Search for the cell housing the specified text and yield its [X, Y] center coordinate. 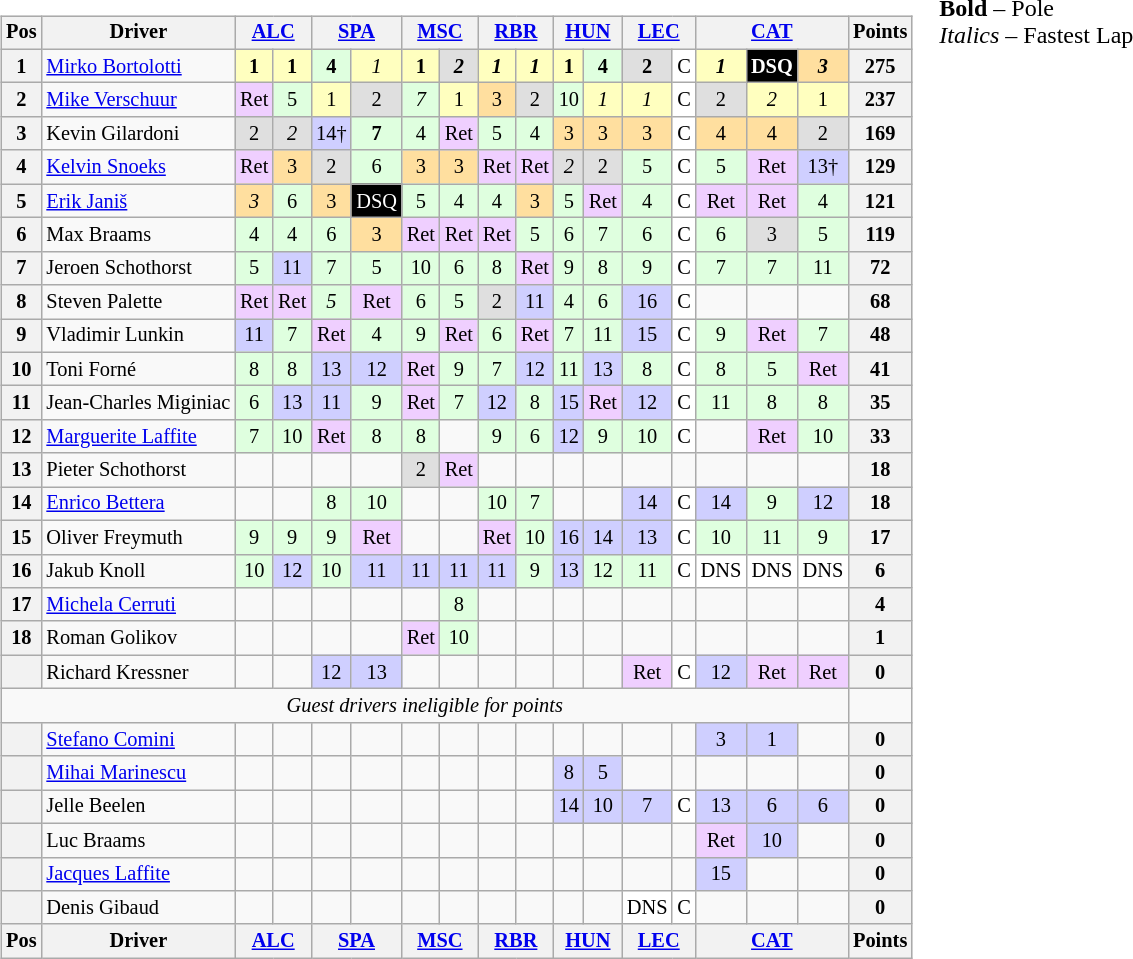
Marguerite Laffite [138, 437]
35 [880, 403]
169 [880, 134]
Kelvin Snoeks [138, 167]
Roman Golikov [138, 638]
237 [880, 100]
Mike Verschuur [138, 100]
Michela Cerruti [138, 605]
33 [880, 437]
14† [331, 134]
72 [880, 268]
Max Braams [138, 235]
Jeroen Schothorst [138, 268]
Mihai Marinescu [138, 773]
129 [880, 167]
Jelle Beelen [138, 807]
121 [880, 201]
Steven Palette [138, 302]
Kevin Gilardoni [138, 134]
Luc Braams [138, 840]
275 [880, 66]
Oliver Freymuth [138, 537]
Richard Kressner [138, 672]
41 [880, 369]
Jacques Laffite [138, 874]
Denis Gibaud [138, 908]
48 [880, 336]
68 [880, 302]
Enrico Bettera [138, 504]
Jakub Knoll [138, 571]
Stefano Comini [138, 739]
Erik Janiš [138, 201]
Vladimir Lunkin [138, 336]
Jean-Charles Miginiac [138, 403]
Pieter Schothorst [138, 470]
Mirko Bortolotti [138, 66]
Toni Forné [138, 369]
Guest drivers ineligible for points [424, 706]
119 [880, 235]
13† [823, 167]
